Return the [x, y] coordinate for the center point of the cell that contains the specified text.  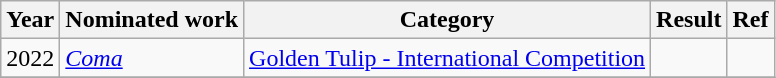
Golden Tulip - International Competition [448, 58]
Year [30, 20]
2022 [30, 58]
Nominated work [152, 20]
Ref [750, 20]
Category [448, 20]
Coma [152, 58]
Result [689, 20]
